Extract the (X, Y) coordinate from the center of the cell holding the provided text.  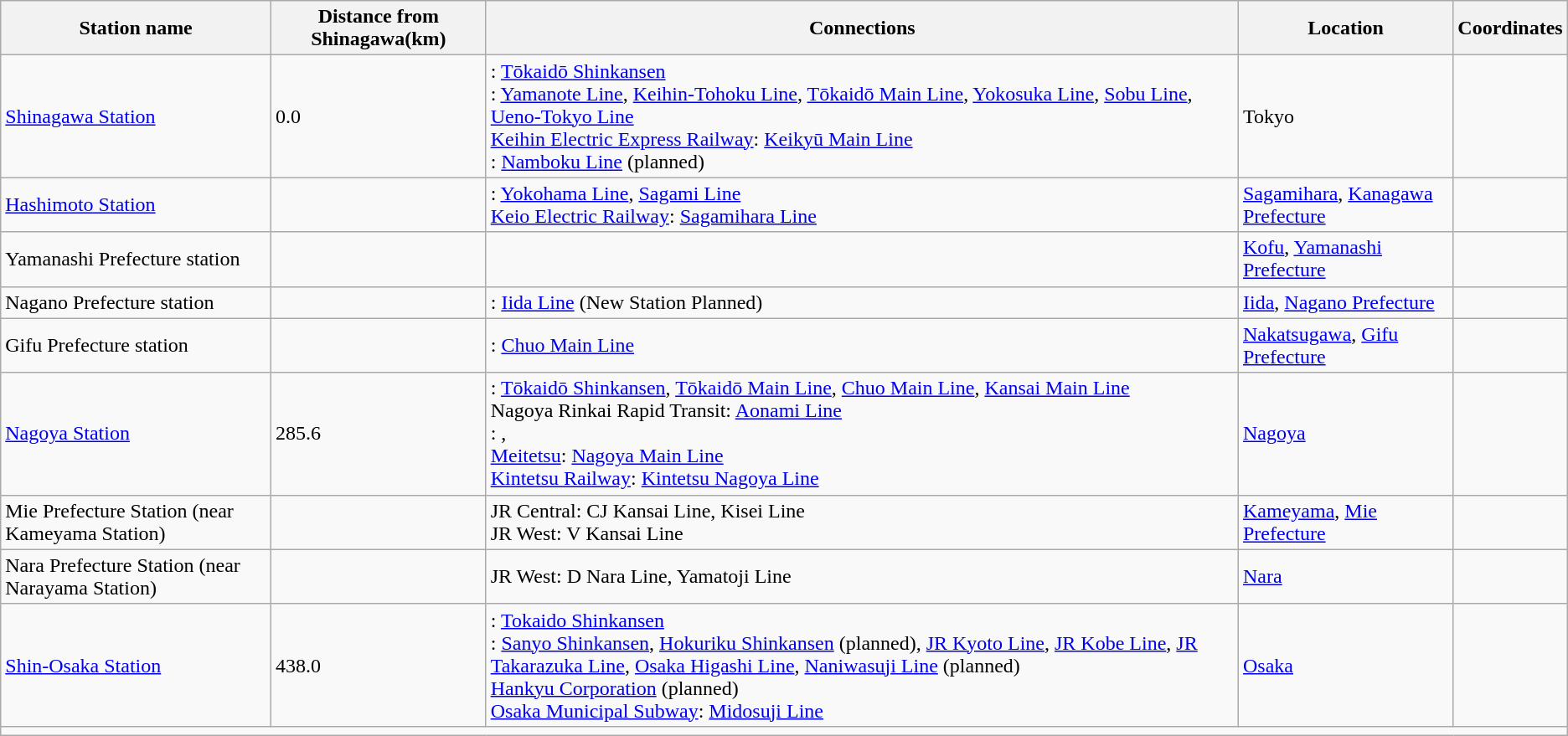
Nara Prefecture Station (near Narayama Station) (136, 576)
Nagoya (1345, 434)
Iida, Nagano Prefecture (1345, 302)
0.0 (379, 116)
285.6 (379, 434)
Tokyo (1345, 116)
Nakatsugawa, Gifu Prefecture (1345, 345)
Yamanashi Prefecture station (136, 260)
Nagoya Station (136, 434)
Kameyama, Mie Prefecture (1345, 522)
JR Central: CJ Kansai Line, Kisei LineJR West: V Kansai Line (862, 522)
Kofu, Yamanashi Prefecture (1345, 260)
Station name (136, 28)
Coordinates (1510, 28)
Mie Prefecture Station (near Kameyama Station) (136, 522)
: Chuo Main Line (862, 345)
Osaka (1345, 665)
Shin-Osaka Station (136, 665)
Nagano Prefecture station (136, 302)
438.0 (379, 665)
Connections (862, 28)
: Iida Line (New Station Planned) (862, 302)
Shinagawa Station (136, 116)
: Yokohama Line, Sagami Line Keio Electric Railway: Sagamihara Line (862, 204)
Gifu Prefecture station (136, 345)
Distance from Shinagawa(km) (379, 28)
Nara (1345, 576)
JR West: D Nara Line, Yamatoji Line (862, 576)
Sagamihara, Kanagawa Prefecture (1345, 204)
Location (1345, 28)
Hashimoto Station (136, 204)
